Provide the (x, y) coordinate of the cell's center where the given text is located.  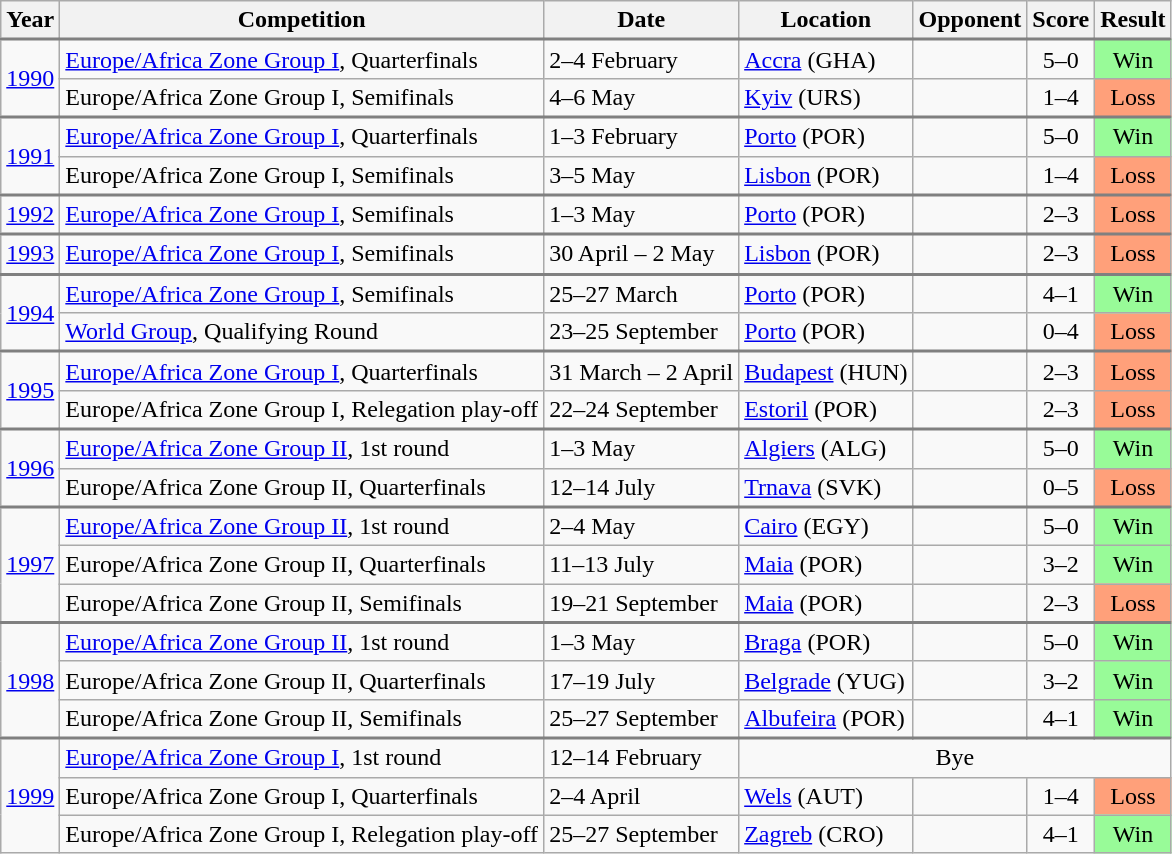
2–4 April (642, 796)
30 April – 2 May (642, 254)
Result (1133, 20)
1996 (30, 468)
1991 (30, 156)
1992 (30, 215)
Cairo (EGY) (826, 526)
12–14 July (642, 488)
1–3 February (642, 136)
Europe/Africa Zone Group I, 1st round (302, 758)
Location (826, 20)
Belgrade (YUG) (826, 680)
12–14 February (642, 758)
Trnava (SVK) (826, 488)
0–5 (1061, 488)
Kyiv (URS) (826, 98)
2–4 May (642, 526)
Date (642, 20)
1994 (30, 313)
19–21 September (642, 604)
1997 (30, 565)
Competition (302, 20)
Algiers (ALG) (826, 448)
Accra (GHA) (826, 60)
11–13 July (642, 565)
Zagreb (CRO) (826, 834)
1998 (30, 680)
0–4 (1061, 332)
World Group, Qualifying Round (302, 332)
Estoril (POR) (826, 410)
Opponent (970, 20)
Bye (955, 758)
1993 (30, 254)
Wels (AUT) (826, 796)
1999 (30, 796)
2–4 February (642, 60)
Braga (POR) (826, 642)
23–25 September (642, 332)
1995 (30, 391)
Albufeira (POR) (826, 718)
25–27 March (642, 294)
Year (30, 20)
1990 (30, 79)
4–6 May (642, 98)
Budapest (HUN) (826, 372)
3–5 May (642, 176)
Score (1061, 20)
22–24 September (642, 410)
31 March – 2 April (642, 372)
17–19 July (642, 680)
